Pinpoint the cell where the given text exists, returning its (x, y) midpoint coordinate. 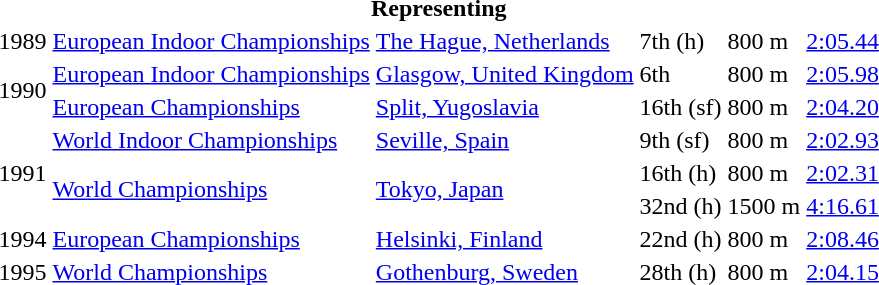
World Indoor Championships (211, 140)
Glasgow, United Kingdom (504, 74)
1500 m (764, 206)
16th (sf) (680, 107)
Tokyo, Japan (504, 190)
Helsinki, Finland (504, 239)
Split, Yugoslavia (504, 107)
9th (sf) (680, 140)
Seville, Spain (504, 140)
22nd (h) (680, 239)
7th (h) (680, 41)
16th (h) (680, 173)
32nd (h) (680, 206)
6th (680, 74)
The Hague, Netherlands (504, 41)
World Championships (211, 190)
